Search for the cell housing the specified text and yield its [x, y] center coordinate. 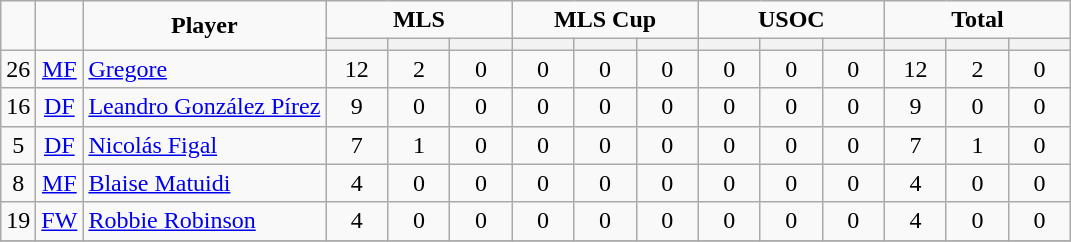
Gregore [204, 69]
FW [60, 221]
16 [18, 107]
5 [18, 145]
8 [18, 183]
Nicolás Figal [204, 145]
MLS [419, 20]
Player [204, 26]
MLS Cup [605, 20]
USOC [791, 20]
Total [977, 20]
26 [18, 69]
Robbie Robinson [204, 221]
Leandro González Pírez [204, 107]
19 [18, 221]
Blaise Matuidi [204, 183]
